Locate the cell with the specified text and output its [x, y] center coordinate. 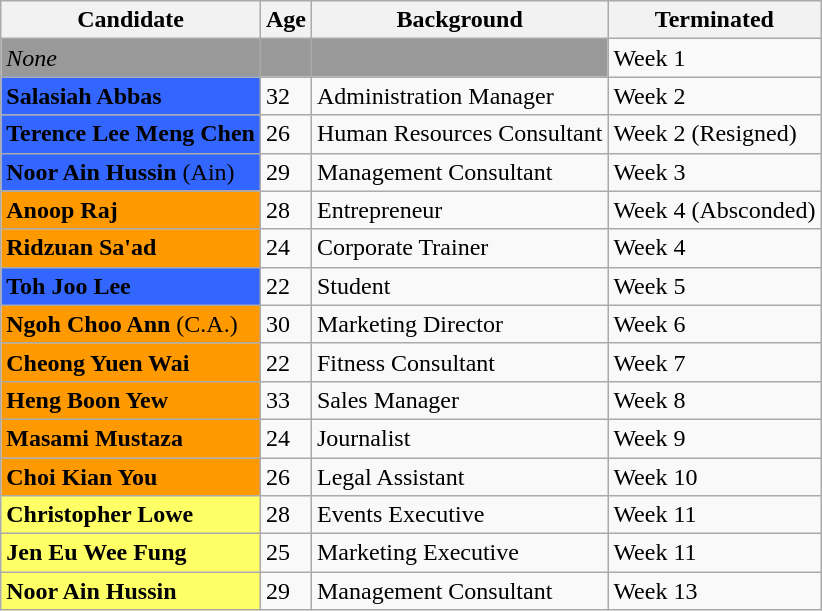
Legal Assistant [459, 477]
Fitness Consultant [459, 362]
Events Executive [459, 515]
Human Resources Consultant [459, 134]
Age [286, 20]
Week 7 [714, 362]
Background [459, 20]
Week 2 (Resigned) [714, 134]
Administration Manager [459, 96]
Week 10 [714, 477]
33 [286, 400]
Terminated [714, 20]
Marketing Executive [459, 553]
Salasiah Abbas [131, 96]
Toh Joo Lee [131, 286]
Week 8 [714, 400]
Week 9 [714, 438]
Week 4 [714, 248]
Week 3 [714, 172]
Jen Eu Wee Fung [131, 553]
Week 5 [714, 286]
Heng Boon Yew [131, 400]
25 [286, 553]
Ngoh Choo Ann (C.A.) [131, 324]
Journalist [459, 438]
30 [286, 324]
Anoop Raj [131, 210]
Cheong Yuen Wai [131, 362]
Terence Lee Meng Chen [131, 134]
Week 13 [714, 591]
Choi Kian You [131, 477]
Week 2 [714, 96]
Masami Mustaza [131, 438]
Ridzuan Sa'ad [131, 248]
Corporate Trainer [459, 248]
Christopher Lowe [131, 515]
Marketing Director [459, 324]
Student [459, 286]
None [131, 58]
Noor Ain Hussin [131, 591]
Entrepreneur [459, 210]
Week 4 (Absconded) [714, 210]
Sales Manager [459, 400]
Week 1 [714, 58]
32 [286, 96]
Noor Ain Hussin (Ain) [131, 172]
Week 6 [714, 324]
Candidate [131, 20]
